Determine the [X, Y] coordinate at the center of the cell enclosing the given text.  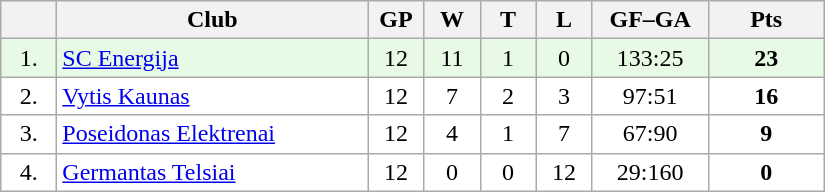
3 [564, 96]
4. [29, 172]
T [508, 20]
16 [766, 96]
Germantas Telsiai [212, 172]
Vytis Kaunas [212, 96]
4 [452, 134]
2. [29, 96]
SC Energija [212, 58]
97:51 [650, 96]
GP [396, 20]
GF–GA [650, 20]
11 [452, 58]
67:90 [650, 134]
9 [766, 134]
133:25 [650, 58]
1. [29, 58]
3. [29, 134]
2 [508, 96]
L [564, 20]
W [452, 20]
Poseidonas Elektrenai [212, 134]
Club [212, 20]
Pts [766, 20]
29:160 [650, 172]
23 [766, 58]
